Pinpoint the cell where the given text exists, returning its [x, y] midpoint coordinate. 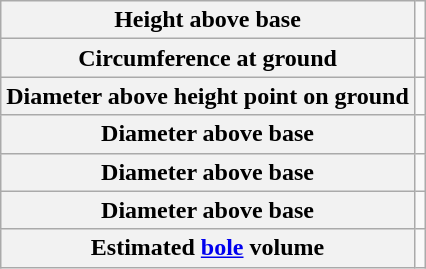
Estimated bole volume [208, 248]
Diameter above height point on ground [208, 96]
Circumference at ground [208, 58]
Height above base [208, 20]
